Return the (X, Y) coordinate for the center point of the cell that contains the specified text.  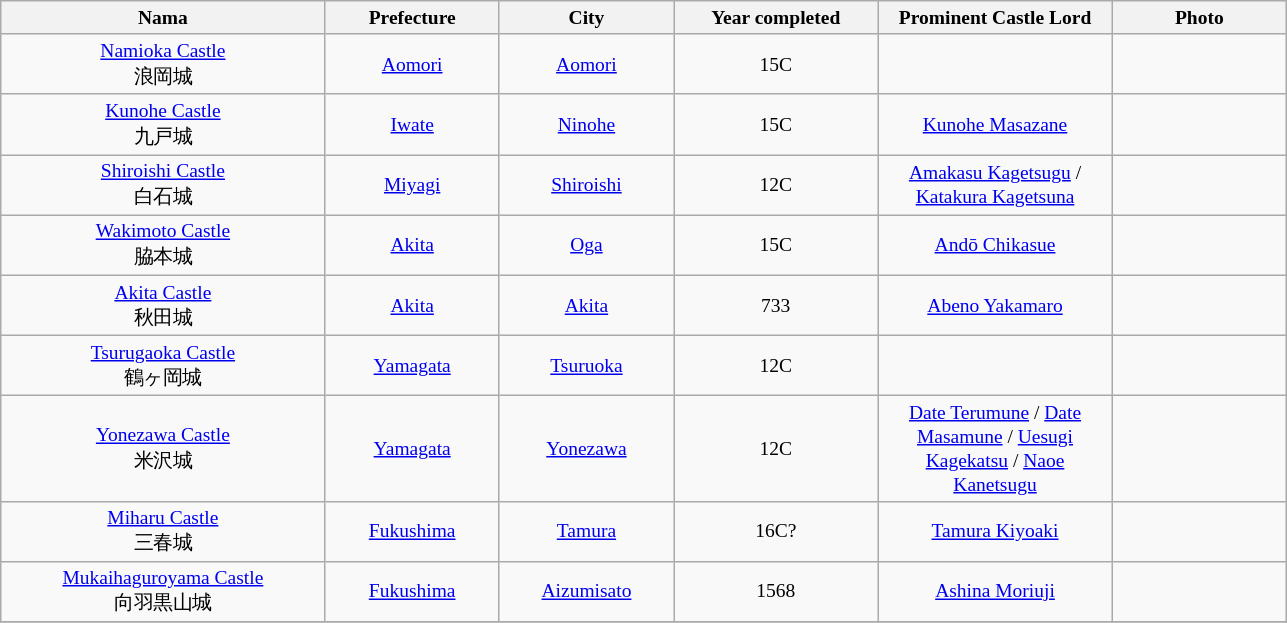
Akita Castle秋田城 (163, 305)
Kunohe Castle九戸城 (163, 124)
Yonezawa (586, 448)
Iwate (412, 124)
Aizumisato (586, 591)
Ashina Moriuji (995, 591)
Prefecture (412, 18)
Tsurugaoka Castle鶴ヶ岡城 (163, 365)
Tamura (586, 531)
Prominent Castle Lord (995, 18)
Tsuruoka (586, 365)
Miharu Castle三春城 (163, 531)
Tamura Kiyoaki (995, 531)
Kunohe Masazane (995, 124)
Oga (586, 245)
16C? (776, 531)
Mukaihaguroyama Castle向羽黒山城 (163, 591)
Miyagi (412, 185)
Andō Chikasue (995, 245)
Ninohe (586, 124)
Abeno Yakamaro (995, 305)
Yonezawa Castle米沢城 (163, 448)
Wakimoto Castle脇本城 (163, 245)
Shiroishi (586, 185)
Date Terumune / Date Masamune / Uesugi Kagekatsu / Naoe Kanetsugu (995, 448)
Amakasu Kagetsugu / Katakura Kagetsuna (995, 185)
Year completed (776, 18)
1568 (776, 591)
City (586, 18)
Shiroishi Castle白石城 (163, 185)
733 (776, 305)
Nama (163, 18)
Namioka Castle浪岡城 (163, 64)
Photo (1199, 18)
